Detect which cell encompasses the target text, then output its [x, y] center coordinate. 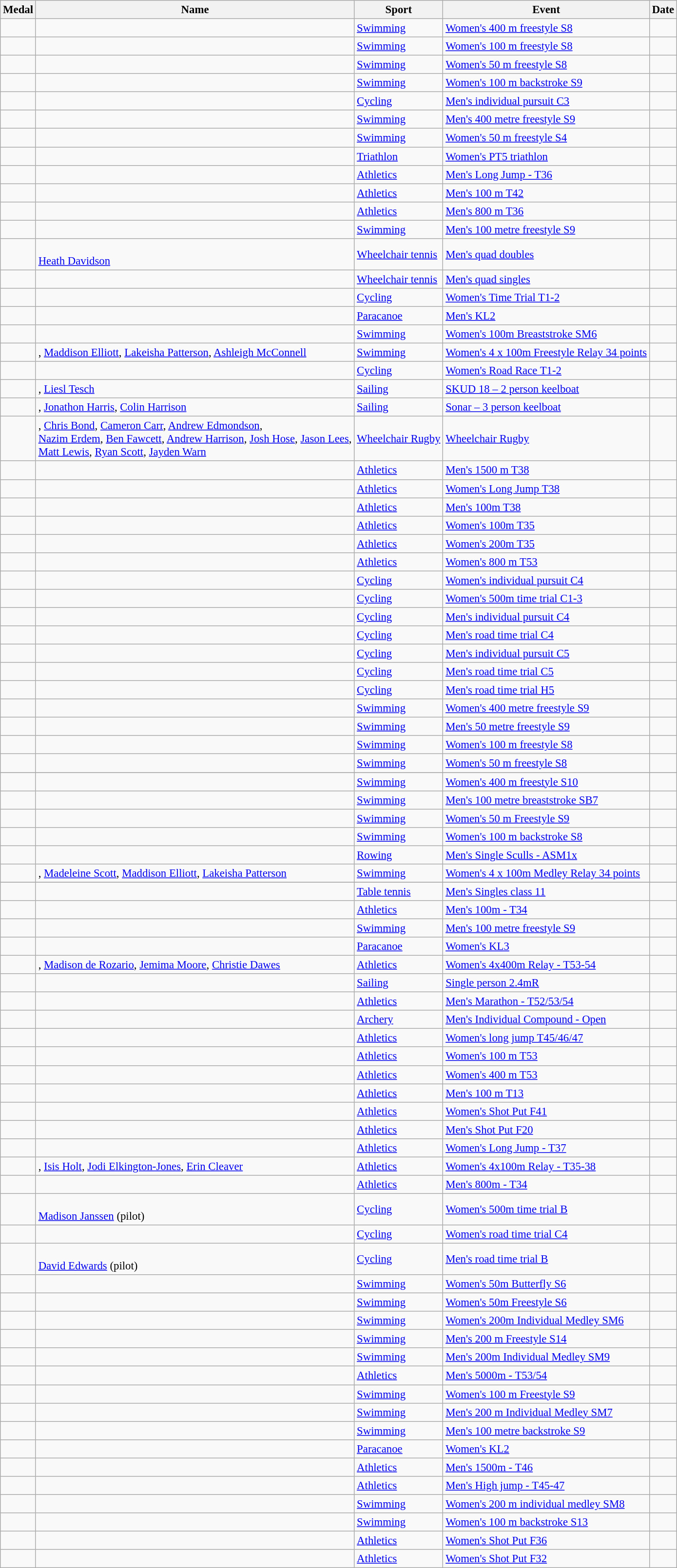
, Madison de Rozario, Jemima Moore, Christie Dawes [195, 965]
Women's Long Jump T38 [546, 489]
Men's Single Sculls - ASM1x [546, 855]
SKUD 18 – 2 person keelboat [546, 389]
Women's 100 m T53 [546, 1057]
Men's road time trial C5 [546, 672]
Women's Shot Put F41 [546, 1111]
Women's 400 m T53 [546, 1075]
Men's road time trial H5 [546, 690]
Women's 100 m backstroke S8 [546, 836]
Men's road time trial B [546, 1260]
Men's individual pursuit C5 [546, 654]
Women's 4 x 100m Medley Relay 34 points [546, 873]
Men's 200m Individual Medley SM9 [546, 1358]
Men's 100m T38 [546, 507]
Men's 5000m - T53/54 [546, 1376]
Women's 400 m freestyle S8 [546, 28]
Women's 50 m freestyle S4 [546, 138]
Date [663, 10]
Women's 400 m freestyle S10 [546, 782]
Men's 800 m T36 [546, 211]
Women's road time trial C4 [546, 1234]
Women's 200m T35 [546, 544]
Women's 800 m T53 [546, 562]
Heath Davidson [195, 254]
Women's 100 m Freestyle S9 [546, 1394]
Men's quad singles [546, 279]
Women's Shot Put F36 [546, 1540]
Women's 50m Freestyle S6 [546, 1303]
Men's 100 metre breaststroke SB7 [546, 800]
Women's 4 x 100m Freestyle Relay 34 points [546, 353]
Men's individual pursuit C4 [546, 617]
, Isis Holt, Jodi Elkington-Jones, Erin Cleaver [195, 1166]
Men's 100 m T42 [546, 193]
Women's KL2 [546, 1449]
Men's individual pursuit C3 [546, 101]
Single person 2.4mR [546, 983]
Women's 100 m backstroke S13 [546, 1522]
Men's Marathon - T52/53/54 [546, 1001]
Triathlon [399, 156]
Sport [399, 10]
Name [195, 10]
, Jonathon Harris, Colin Harrison [195, 407]
Women's KL3 [546, 946]
Women's Road Race T1-2 [546, 371]
Men's road time trial C4 [546, 635]
Men's KL2 [546, 316]
Women's 500m time trial C1-3 [546, 599]
, Maddison Elliott, Lakeisha Patterson, Ashleigh McConnell [195, 353]
Men's 200 m Freestyle S14 [546, 1339]
, Chris Bond, Cameron Carr, Andrew Edmondson, Nazim Erdem, Ben Fawcett, Andrew Harrison, Josh Hose, Jason Lees, Matt Lewis, Ryan Scott, Jayden Warn [195, 439]
Men's 400 metre freestyle S9 [546, 119]
Women's 4x400m Relay - T53-54 [546, 965]
Men's Singles class 11 [546, 891]
Men's 200 m Individual Medley SM7 [546, 1412]
Madison Janssen (pilot) [195, 1209]
Men's 100 metre backstroke S9 [546, 1431]
Women's long jump T45/46/47 [546, 1038]
, Liesl Tesch [195, 389]
Women's 200 m individual medley SM8 [546, 1504]
Women's 4x100m Relay - T35-38 [546, 1166]
Event [546, 10]
David Edwards (pilot) [195, 1260]
Men's Shot Put F20 [546, 1130]
Women's 50m Butterfly S6 [546, 1284]
Men's High jump - T45-47 [546, 1486]
Men's 800m - T34 [546, 1185]
Men's 1500 m T38 [546, 471]
Women's individual pursuit C4 [546, 580]
Women's 100m Breaststroke SM6 [546, 334]
, Madeleine Scott, Maddison Elliott, Lakeisha Patterson [195, 873]
Table tennis [399, 891]
Women's 400 metre freestyle S9 [546, 708]
Men's Long Jump - T36 [546, 174]
Women's Long Jump - T37 [546, 1148]
Medal [19, 10]
Women's 50 m Freestyle S9 [546, 818]
Women's 100 m backstroke S9 [546, 83]
Men's 1500m - T46 [546, 1467]
Archery [399, 1020]
Men's Individual Compound - Open [546, 1020]
Men's quad doubles [546, 254]
Women's 500m time trial B [546, 1209]
Women's Shot Put F32 [546, 1559]
Women's 200m Individual Medley SM6 [546, 1321]
Women's 100m T35 [546, 525]
Women's PT5 triathlon [546, 156]
Men's 100m - T34 [546, 910]
Rowing [399, 855]
Men's 50 metre freestyle S9 [546, 727]
Women's Time Trial T1-2 [546, 298]
Sonar – 3 person keelboat [546, 407]
Men's 100 m T13 [546, 1093]
